Return the (X, Y) coordinate for the center point of the cell that contains the specified text.  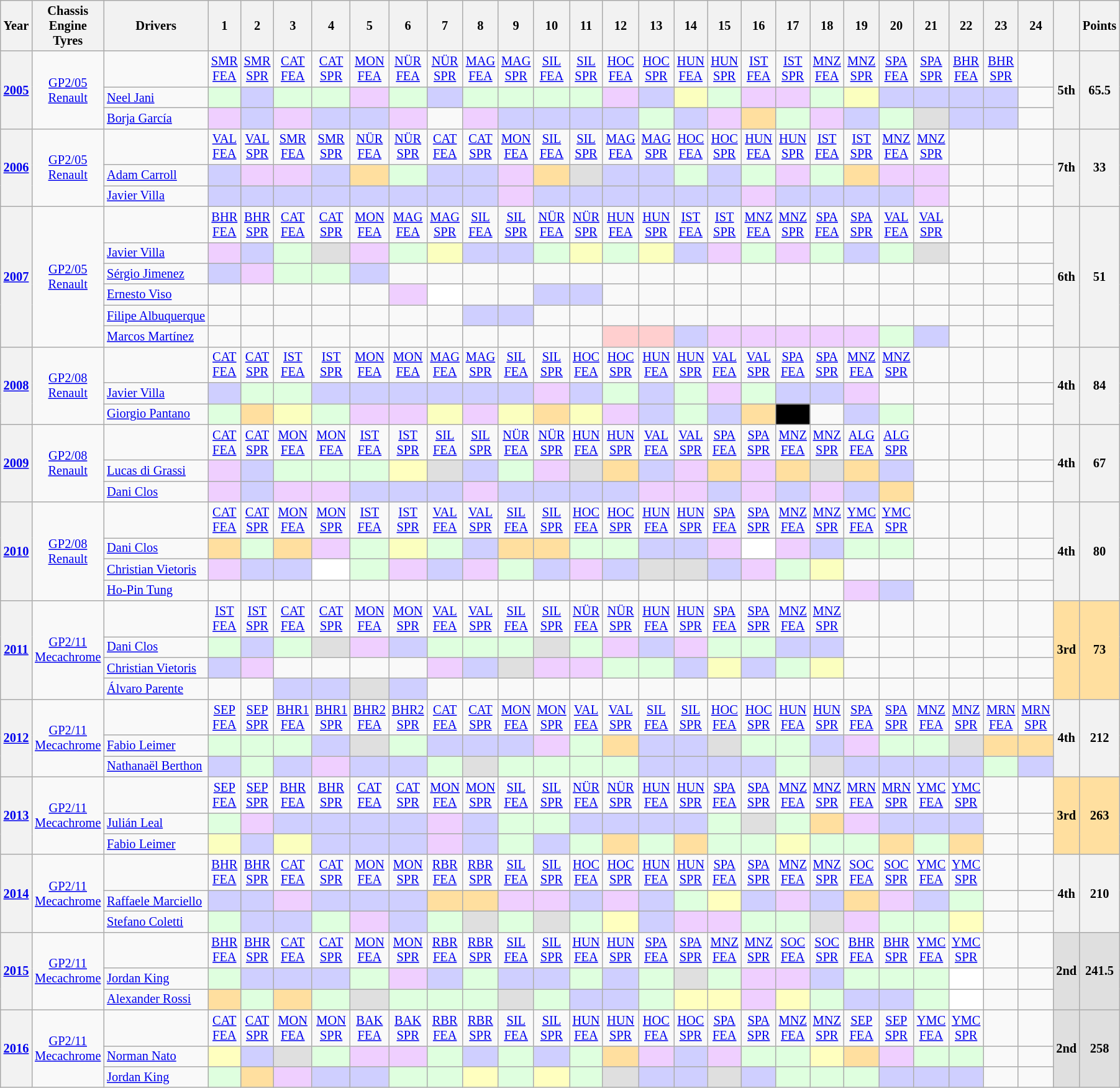
84 (1100, 385)
80 (1100, 552)
22 (966, 25)
2008 (16, 385)
258 (1100, 1049)
BHR2SPR (408, 717)
73 (1100, 650)
Adam Carroll (156, 175)
2009 (16, 464)
24 (1036, 25)
1 (225, 25)
BAKFEA (370, 1028)
BHR1SPR (331, 717)
18 (827, 25)
ChassisEngineTyres (68, 25)
ALGFEA (862, 442)
Drivers (156, 25)
7 (445, 25)
2013 (16, 815)
15 (724, 25)
Year (16, 25)
23 (1001, 25)
20 (896, 25)
BHR2FEA (370, 717)
Alexander Rossi (156, 999)
2010 (16, 552)
Sérgio Jimenez (156, 273)
2015 (16, 971)
Raffaele Marciello (156, 901)
Giorgio Pantano (156, 414)
ALGSPR (896, 442)
51 (1100, 277)
2016 (16, 1049)
Ernesto Viso (156, 295)
Neel Jani (156, 98)
65.5 (1100, 89)
3 (293, 25)
19 (862, 25)
4 (331, 25)
241.5 (1100, 971)
17 (793, 25)
Norman Nato (156, 1056)
2006 (16, 168)
Julián Leal (156, 823)
5 (370, 25)
BAKSPR (408, 1028)
Stefano Coletti (156, 921)
16 (759, 25)
33 (1100, 168)
263 (1100, 815)
Álvaro Parente (156, 688)
Points (1100, 25)
210 (1100, 894)
2007 (16, 277)
Ho-Pin Tung (156, 590)
6th (1066, 277)
2011 (16, 650)
Nathanaël Berthon (156, 766)
BHR1FEA (293, 717)
212 (1100, 738)
2012 (16, 738)
12 (620, 25)
5th (1066, 89)
Lucas di Grassi (156, 470)
Filipe Albuquerque (156, 316)
10 (552, 25)
14 (691, 25)
8 (481, 25)
13 (656, 25)
21 (931, 25)
Borja García (156, 118)
Marcos Martínez (156, 336)
2 (257, 25)
9 (516, 25)
67 (1100, 464)
7th (1066, 168)
2005 (16, 89)
2014 (16, 894)
11 (586, 25)
6 (408, 25)
